Locate the cell with the specified text and output its [X, Y] center coordinate. 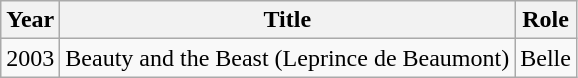
Title [288, 20]
Beauty and the Beast (Leprince de Beaumont) [288, 58]
2003 [30, 58]
Year [30, 20]
Role [546, 20]
Belle [546, 58]
